From the cell containing the given text, extract its center point as [X, Y] coordinate. 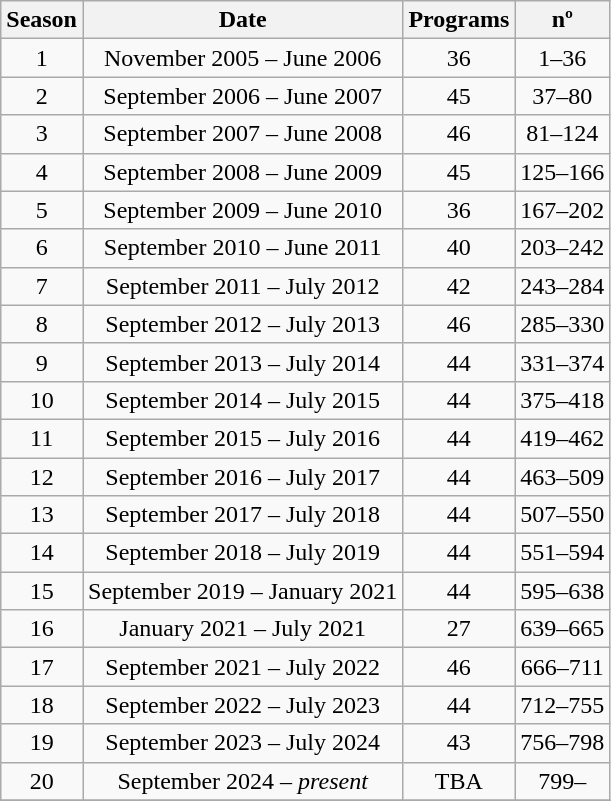
Programs [459, 20]
September 2019 – January 2021 [242, 591]
43 [459, 743]
37–80 [562, 96]
81–124 [562, 134]
551–594 [562, 553]
18 [42, 705]
November 2005 – June 2006 [242, 58]
27 [459, 629]
September 2021 – July 2022 [242, 667]
595–638 [562, 591]
1–36 [562, 58]
756–798 [562, 743]
September 2024 – present [242, 781]
September 2016 – July 2017 [242, 477]
42 [459, 286]
September 2012 – July 2013 [242, 324]
331–374 [562, 362]
799– [562, 781]
639–665 [562, 629]
20 [42, 781]
5 [42, 210]
Date [242, 20]
507–550 [562, 515]
11 [42, 438]
19 [42, 743]
203–242 [562, 248]
September 2017 – July 2018 [242, 515]
nº [562, 20]
4 [42, 172]
12 [42, 477]
September 2010 – June 2011 [242, 248]
9 [42, 362]
666–711 [562, 667]
8 [42, 324]
Season [42, 20]
TBA [459, 781]
September 2013 – July 2014 [242, 362]
40 [459, 248]
13 [42, 515]
243–284 [562, 286]
17 [42, 667]
September 2006 – June 2007 [242, 96]
September 2009 – June 2010 [242, 210]
14 [42, 553]
September 2015 – July 2016 [242, 438]
125–166 [562, 172]
September 2008 – June 2009 [242, 172]
712–755 [562, 705]
419–462 [562, 438]
3 [42, 134]
7 [42, 286]
September 2007 – June 2008 [242, 134]
1 [42, 58]
16 [42, 629]
15 [42, 591]
September 2018 – July 2019 [242, 553]
375–418 [562, 400]
10 [42, 400]
2 [42, 96]
463–509 [562, 477]
September 2014 – July 2015 [242, 400]
285–330 [562, 324]
January 2021 – July 2021 [242, 629]
September 2023 – July 2024 [242, 743]
September 2022 – July 2023 [242, 705]
September 2011 – July 2012 [242, 286]
167–202 [562, 210]
6 [42, 248]
